Pinpoint the cell where the given text exists, returning its [x, y] midpoint coordinate. 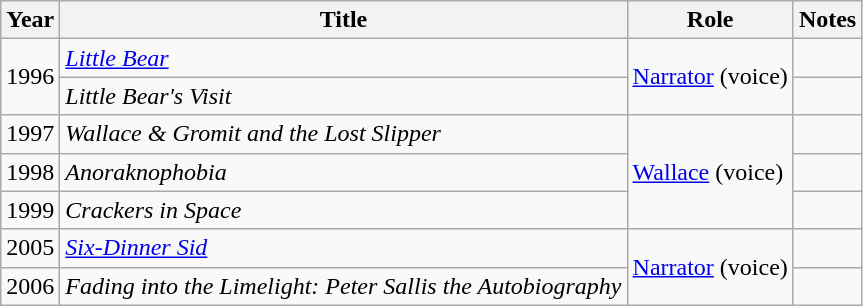
Little Bear's Visit [344, 96]
Wallace (voice) [710, 172]
Crackers in Space [344, 210]
1996 [30, 77]
Year [30, 20]
Little Bear [344, 58]
1999 [30, 210]
Fading into the Limelight: Peter Sallis the Autobiography [344, 286]
1998 [30, 172]
Title [344, 20]
1997 [30, 134]
2005 [30, 248]
2006 [30, 286]
Role [710, 20]
Wallace & Gromit and the Lost Slipper [344, 134]
Anoraknophobia [344, 172]
Six-Dinner Sid [344, 248]
Notes [827, 20]
